Locate the cell with the specified text and output its (X, Y) center coordinate. 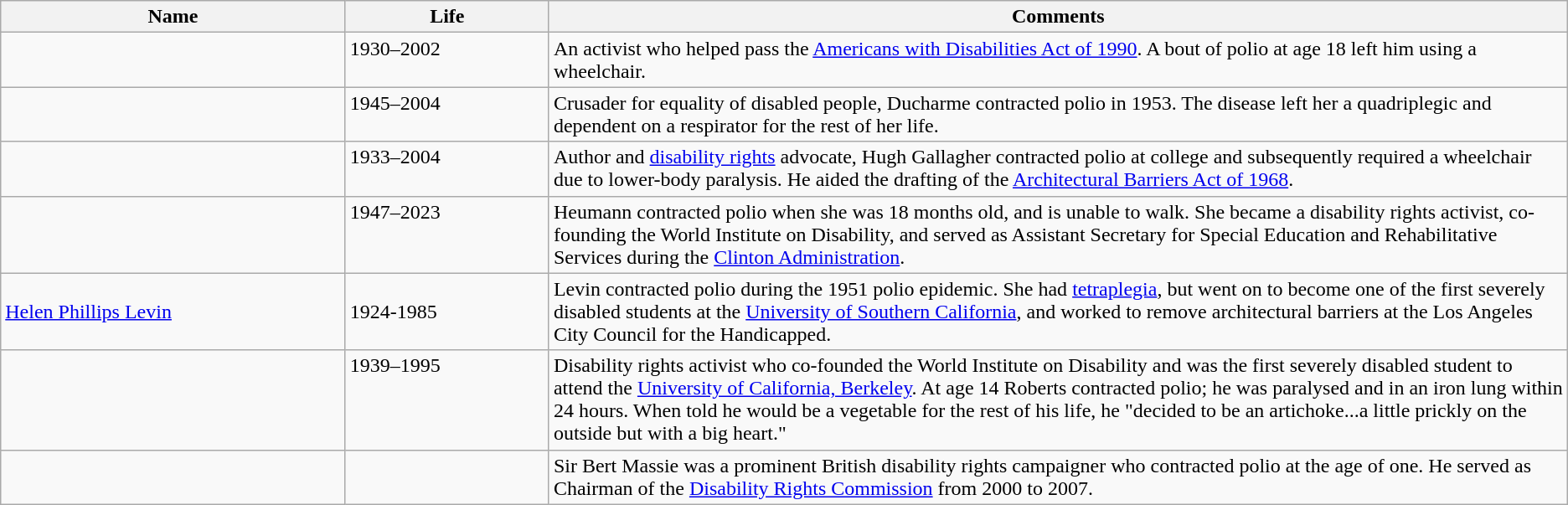
Comments (1058, 17)
1930–2002 (447, 60)
1945–2004 (447, 114)
1939–1995 (447, 400)
An activist who helped pass the Americans with Disabilities Act of 1990. A bout of polio at age 18 left him using a wheelchair. (1058, 60)
1924-1985 (447, 312)
Helen Phillips Levin (173, 312)
Name (173, 17)
1933–2004 (447, 169)
1947–2023 (447, 234)
Life (447, 17)
